Find where the given text appears and provide that cell's center as (X, Y) coordinate. 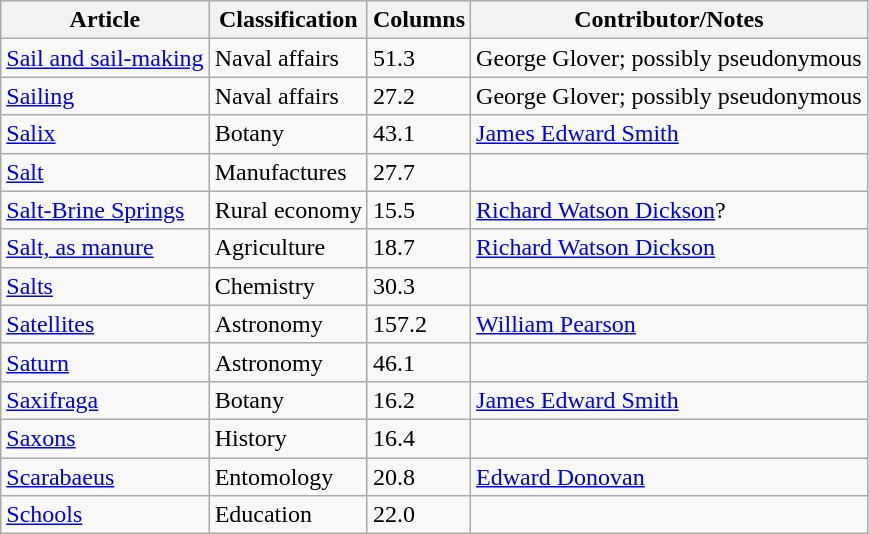
Columns (418, 20)
Education (288, 515)
18.7 (418, 248)
Salt (105, 172)
Entomology (288, 477)
Salt-Brine Springs (105, 210)
Rural economy (288, 210)
Manufactures (288, 172)
27.2 (418, 96)
20.8 (418, 477)
46.1 (418, 362)
Saturn (105, 362)
27.7 (418, 172)
51.3 (418, 58)
History (288, 438)
Salt, as manure (105, 248)
157.2 (418, 324)
Saxons (105, 438)
Schools (105, 515)
30.3 (418, 286)
Richard Watson Dickson? (670, 210)
Contributor/Notes (670, 20)
Sail and sail-making (105, 58)
16.2 (418, 400)
William Pearson (670, 324)
Classification (288, 20)
Agriculture (288, 248)
43.1 (418, 134)
16.4 (418, 438)
15.5 (418, 210)
Article (105, 20)
Edward Donovan (670, 477)
Chemistry (288, 286)
Richard Watson Dickson (670, 248)
22.0 (418, 515)
Scarabaeus (105, 477)
Salix (105, 134)
Sailing (105, 96)
Satellites (105, 324)
Salts (105, 286)
Saxifraga (105, 400)
